Capture the cell that displays the provided text and extract its [x, y] central coordinate. 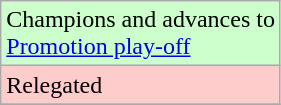
Relegated [141, 85]
Champions and advances toPromotion play-off [141, 34]
